Output the (x, y) coordinate of the center of the cell containing the given text.  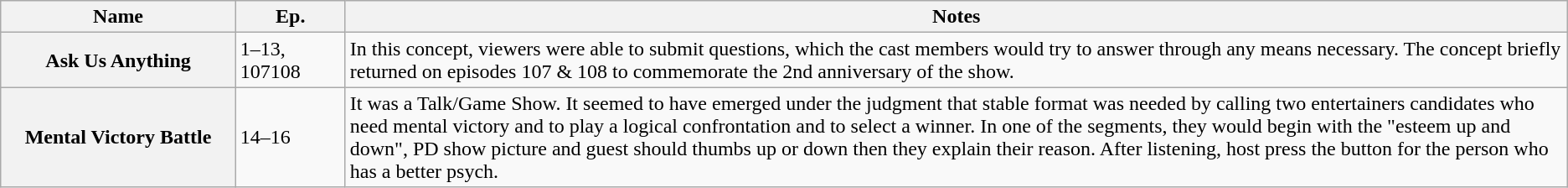
Mental Victory Battle (119, 138)
Name (119, 17)
Ask Us Anything (119, 60)
1–13, 107108 (290, 60)
14–16 (290, 138)
Notes (957, 17)
Ep. (290, 17)
